Return (x, y) of the center of cell containing provided text 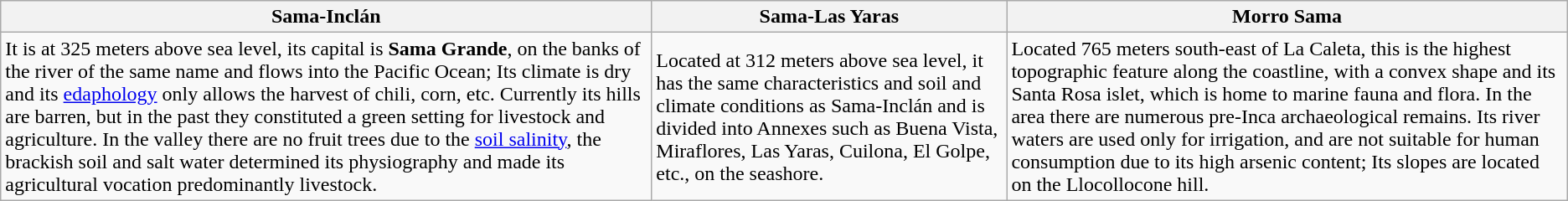
Morro Sama (1287, 17)
Sama-Inclán (327, 17)
Sama-Las Yaras (829, 17)
